From the cell containing the given text, extract its center point as (x, y) coordinate. 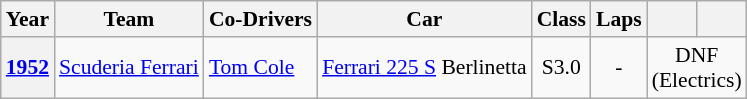
1952 (28, 68)
Car (424, 19)
S3.0 (562, 68)
Class (562, 19)
Co-Drivers (260, 19)
Laps (619, 19)
Team (129, 19)
Year (28, 19)
Scuderia Ferrari (129, 68)
Tom Cole (260, 68)
Ferrari 225 S Berlinetta (424, 68)
- (619, 68)
DNF(Electrics) (697, 68)
